Return [x, y] of the center of cell containing provided text 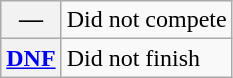
Did not finish [146, 58]
DNF [31, 58]
— [31, 20]
Did not compete [146, 20]
